Extract the [x, y] coordinate from the center of the cell holding the provided text.  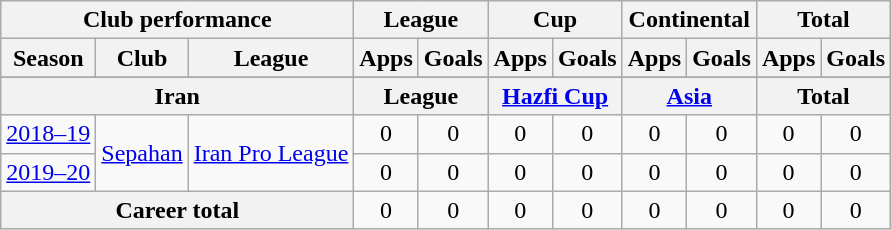
2019–20 [48, 172]
Cup [555, 20]
Club [142, 58]
Hazfi Cup [555, 96]
Asia [689, 96]
Iran Pro League [271, 153]
2018–19 [48, 134]
Sepahan [142, 153]
Career total [178, 210]
Iran [178, 96]
Season [48, 58]
Club performance [178, 20]
Continental [689, 20]
